Provide the (x, y) coordinate of the cell's center where the given text is located.  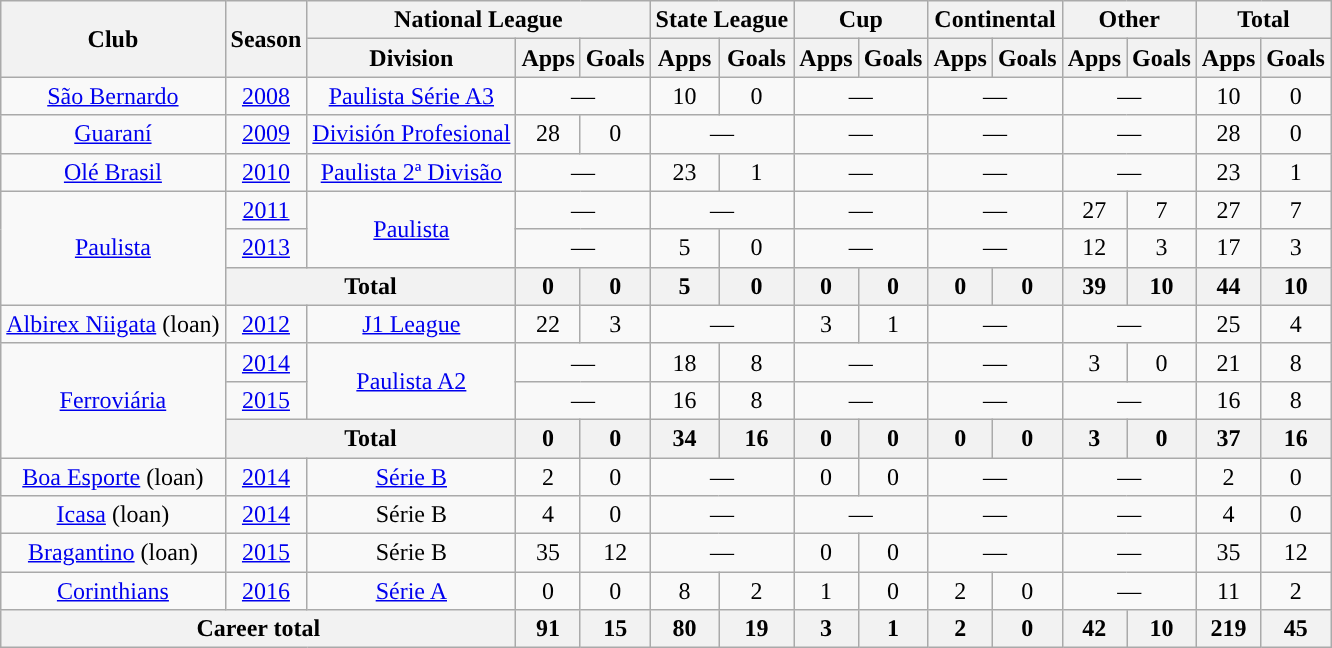
Guaraní (113, 134)
2010 (266, 172)
Corinthians (113, 591)
Cup (861, 20)
17 (1228, 248)
80 (684, 629)
Bragantino (loan) (113, 553)
Albirex Niigata (loan) (113, 324)
Série A (412, 591)
Other (1129, 20)
91 (548, 629)
Icasa (loan) (113, 515)
37 (1228, 438)
25 (1228, 324)
2013 (266, 248)
Boa Esporte (loan) (113, 477)
Olé Brasil (113, 172)
15 (615, 629)
19 (756, 629)
2012 (266, 324)
Ferroviária (113, 400)
Paulista 2ª Divisão (412, 172)
Paulista Série A3 (412, 96)
Division (412, 58)
11 (1228, 591)
44 (1228, 286)
São Bernardo (113, 96)
21 (1228, 362)
34 (684, 438)
2008 (266, 96)
Career total (258, 629)
2011 (266, 210)
Paulista A2 (412, 381)
18 (684, 362)
39 (1094, 286)
45 (1296, 629)
Continental (995, 20)
División Profesional (412, 134)
Club (113, 39)
2009 (266, 134)
219 (1228, 629)
Season (266, 39)
State League (722, 20)
2016 (266, 591)
National League (478, 20)
22 (548, 324)
J1 League (412, 324)
42 (1094, 629)
